Identify which cell holds the provided text, then report its (x, y) central coordinate. 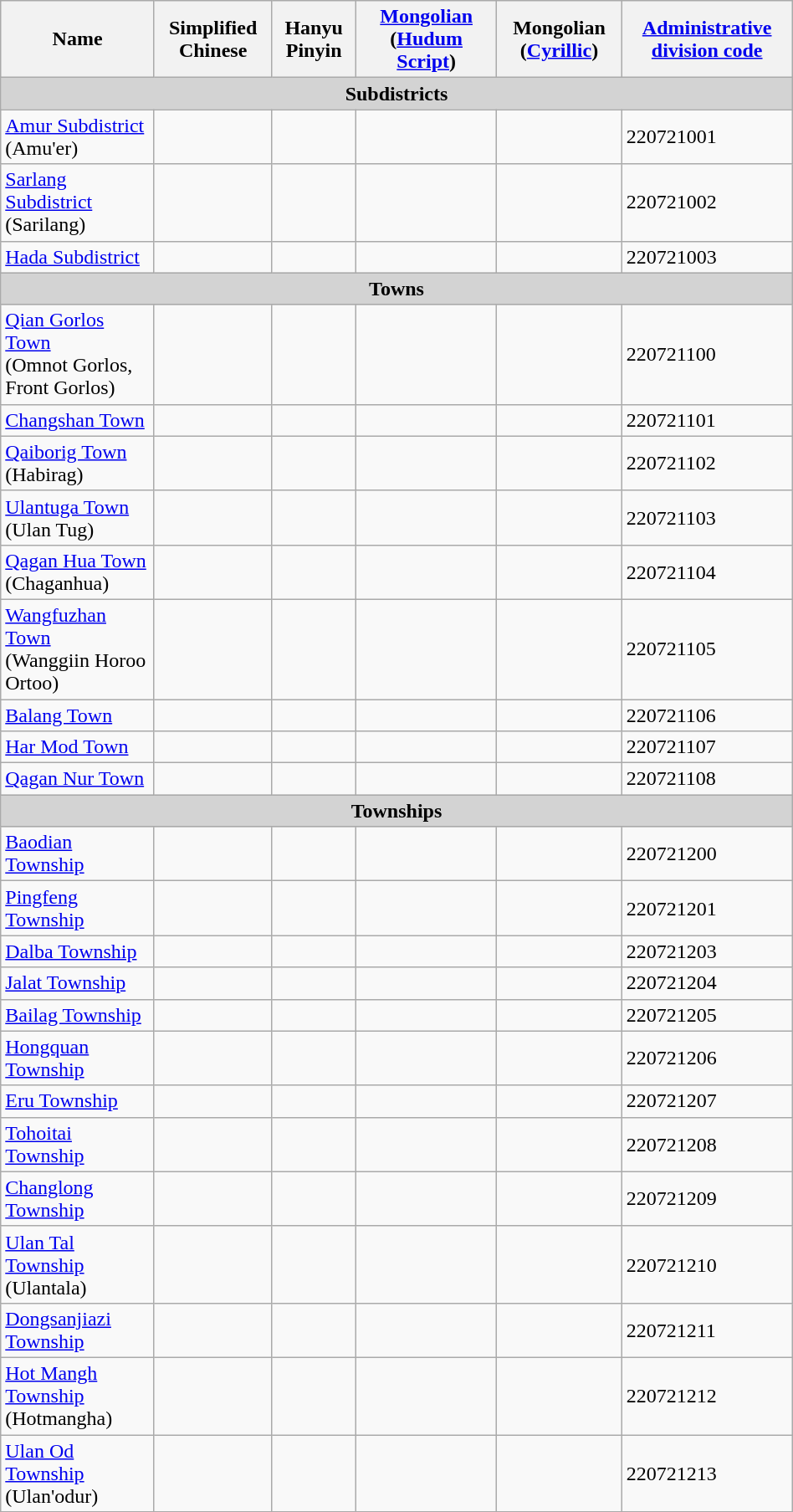
220721002 (707, 202)
Name (78, 39)
220721209 (707, 1198)
Mongolian (Cyrillic) (559, 39)
Simplified Chinese (212, 39)
220721107 (707, 747)
220721102 (707, 464)
Towns (396, 289)
Wangfuzhan Town(Wanggiin Horoo Ortoo) (78, 649)
Har Mod Town (78, 747)
Amur Subdistrict(Amu'er) (78, 137)
Hada Subdistrict (78, 257)
220721105 (707, 649)
220721205 (707, 1015)
Subdistricts (396, 94)
Hot Mangh Township(Hotmangha) (78, 1396)
Dalba Township (78, 951)
Tohoitai Township (78, 1145)
220721203 (707, 951)
Qagan Hua Town(Chaganhua) (78, 572)
Hanyu Pinyin (314, 39)
Administrative division code (707, 39)
220721003 (707, 257)
220721210 (707, 1264)
220721200 (707, 853)
Ulan Od Township(Ulan'odur) (78, 1473)
220721100 (707, 355)
Jalat Township (78, 983)
Baodian Township (78, 853)
220721206 (707, 1058)
220721104 (707, 572)
Ulan Tal Township(Ulantala) (78, 1264)
Changlong Township (78, 1198)
220721201 (707, 909)
Bailag Township (78, 1015)
Qagan Nur Town (78, 779)
Balang Town (78, 715)
Ulantuga Town(Ulan Tug) (78, 517)
Hongquan Township (78, 1058)
220721212 (707, 1396)
Dongsanjiazi Township (78, 1330)
220721001 (707, 137)
Sarlang Subdistrict(Sarilang) (78, 202)
220721208 (707, 1145)
Changshan Town (78, 420)
220721207 (707, 1101)
220721106 (707, 715)
Qaiborig Town(Habirag) (78, 464)
220721213 (707, 1473)
Qian Gorlos Town(Omnot Gorlos, Front Gorlos) (78, 355)
220721211 (707, 1330)
220721108 (707, 779)
Mongolian (Hudum Script) (427, 39)
Eru Township (78, 1101)
220721101 (707, 420)
220721204 (707, 983)
Pingfeng Township (78, 909)
Townships (396, 811)
220721103 (707, 517)
